Provide the [X, Y] coordinate of the cell's center where the given text is located.  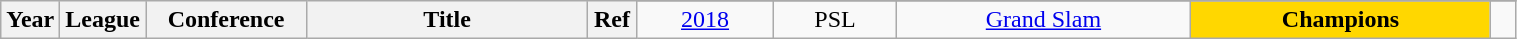
PSL [835, 20]
Champions [1340, 20]
2018 [705, 20]
League [103, 20]
Grand Slam [1044, 20]
Year [30, 20]
Ref [612, 20]
Conference [226, 20]
Title [448, 20]
